Detect which cell encompasses the target text, then output its [X, Y] center coordinate. 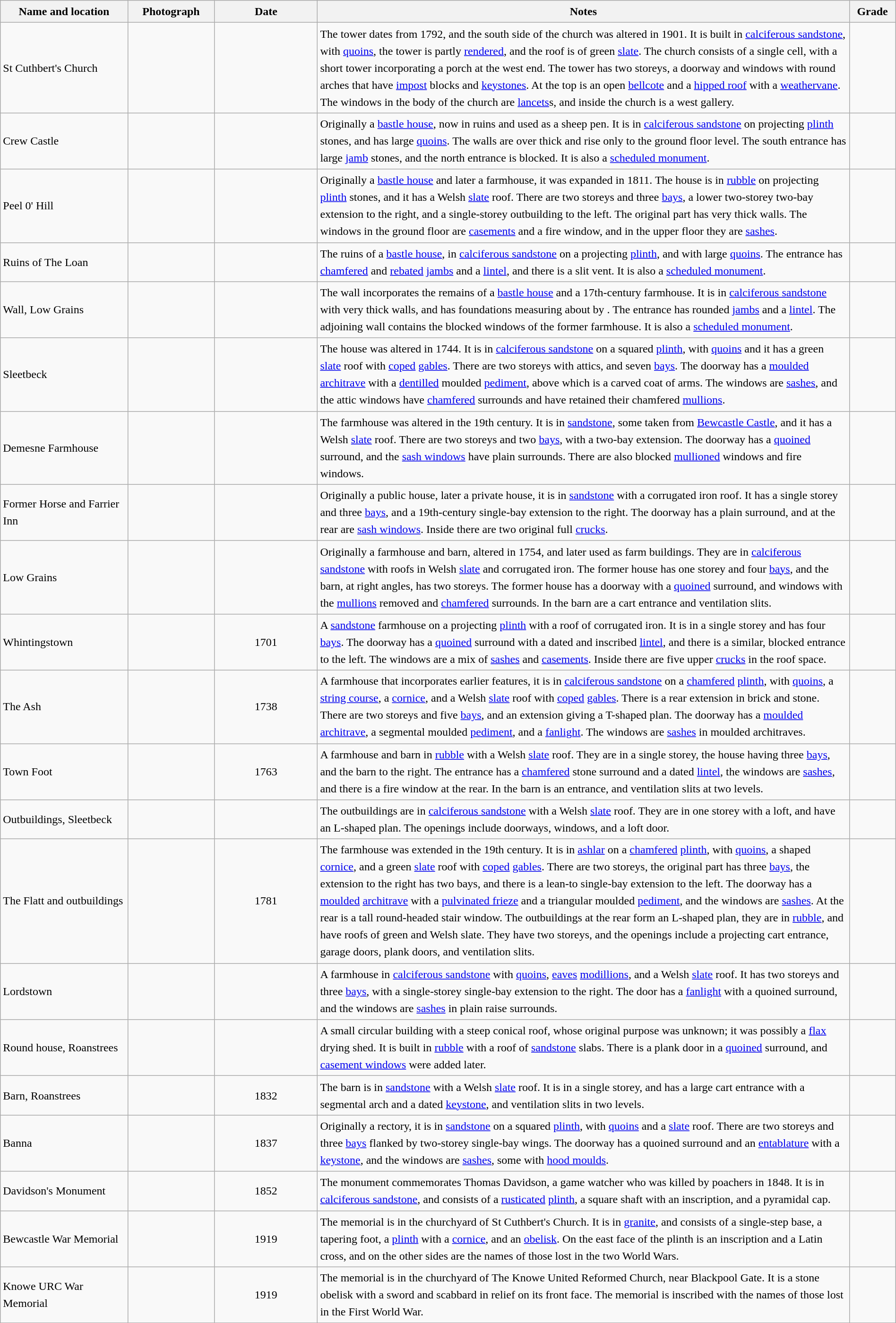
Low Grains [64, 577]
Crew Castle [64, 141]
Ruins of The Loan [64, 262]
Sleetbeck [64, 374]
Peel 0' Hill [64, 206]
Round house, Roanstrees [64, 1048]
Barn, Roanstrees [64, 1095]
1852 [266, 1191]
Notes [583, 11]
Former Horse and Farrier Inn [64, 512]
The Ash [64, 707]
1837 [266, 1143]
Date [266, 11]
Bewcastle War Memorial [64, 1239]
Wall, Low Grains [64, 310]
1781 [266, 902]
Photograph [171, 11]
1701 [266, 642]
Davidson's Monument [64, 1191]
The Flatt and outbuildings [64, 902]
Town Foot [64, 772]
Banna [64, 1143]
Knowe URC War Memorial [64, 1295]
Lordstown [64, 991]
Name and location [64, 11]
Grade [872, 11]
1763 [266, 772]
Whintingstown [64, 642]
Outbuildings, Sleetbeck [64, 819]
St Cuthbert's Church [64, 68]
1832 [266, 1095]
Demesne Farmhouse [64, 448]
1738 [266, 707]
